Locate the cell with the specified text and output its [x, y] center coordinate. 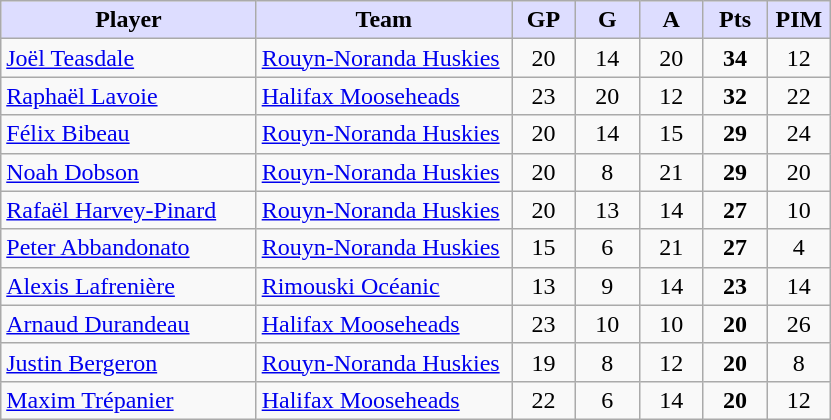
Maxim Trépanier [128, 400]
Félix Bibeau [128, 134]
Noah Dobson [128, 172]
24 [799, 134]
19 [544, 362]
Raphaël Lavoie [128, 96]
Team [384, 20]
Player [128, 20]
Rafaël Harvey-Pinard [128, 210]
Rimouski Océanic [384, 286]
Alexis Lafrenière [128, 286]
Pts [735, 20]
32 [735, 96]
Justin Bergeron [128, 362]
26 [799, 324]
A [671, 20]
Arnaud Durandeau [128, 324]
Joël Teasdale [128, 58]
4 [799, 248]
PIM [799, 20]
G [607, 20]
GP [544, 20]
34 [735, 58]
9 [607, 286]
Peter Abbandonato [128, 248]
